Extract the [X, Y] coordinate from the center of the cell holding the provided text.  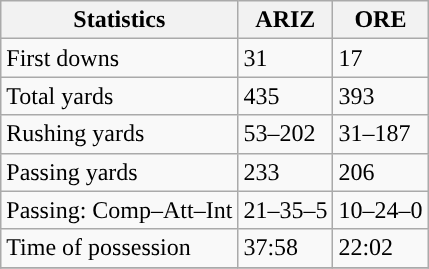
Statistics [120, 20]
Passing yards [120, 172]
31–187 [380, 134]
435 [286, 96]
10–24–0 [380, 210]
393 [380, 96]
Rushing yards [120, 134]
206 [380, 172]
First downs [120, 58]
ORE [380, 20]
53–202 [286, 134]
Time of possession [120, 248]
22:02 [380, 248]
37:58 [286, 248]
17 [380, 58]
ARIZ [286, 20]
31 [286, 58]
233 [286, 172]
Total yards [120, 96]
Passing: Comp–Att–Int [120, 210]
21–35–5 [286, 210]
